Locate the cell with the specified text and output its (x, y) center coordinate. 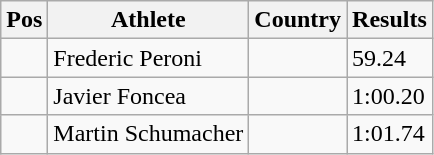
Athlete (148, 20)
Javier Foncea (148, 96)
Results (390, 20)
59.24 (390, 58)
Country (298, 20)
1:01.74 (390, 134)
Martin Schumacher (148, 134)
Pos (24, 20)
Frederic Peroni (148, 58)
1:00.20 (390, 96)
